From the cell containing the given text, extract its center point as (X, Y) coordinate. 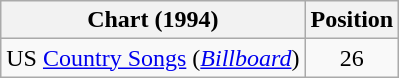
Position (352, 20)
US Country Songs (Billboard) (153, 58)
26 (352, 58)
Chart (1994) (153, 20)
